Output the (x, y) coordinate of the center of the cell containing the given text.  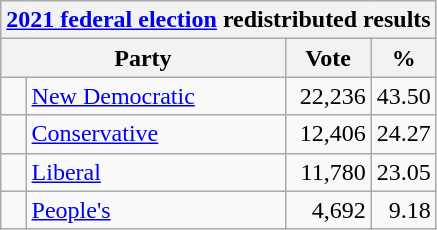
Vote (328, 58)
2021 federal election redistributed results (218, 20)
11,780 (328, 172)
Party (143, 58)
People's (156, 210)
12,406 (328, 134)
Liberal (156, 172)
% (404, 58)
Conservative (156, 134)
24.27 (404, 134)
43.50 (404, 96)
22,236 (328, 96)
4,692 (328, 210)
23.05 (404, 172)
New Democratic (156, 96)
9.18 (404, 210)
